From the cell containing the given text, extract its center point as [X, Y] coordinate. 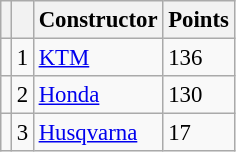
17 [198, 133]
3 [22, 133]
136 [198, 58]
Constructor [98, 20]
Points [198, 20]
Honda [98, 95]
130 [198, 95]
2 [22, 95]
KTM [98, 58]
Husqvarna [98, 133]
1 [22, 58]
